Locate the cell with the specified text and output its (x, y) center coordinate. 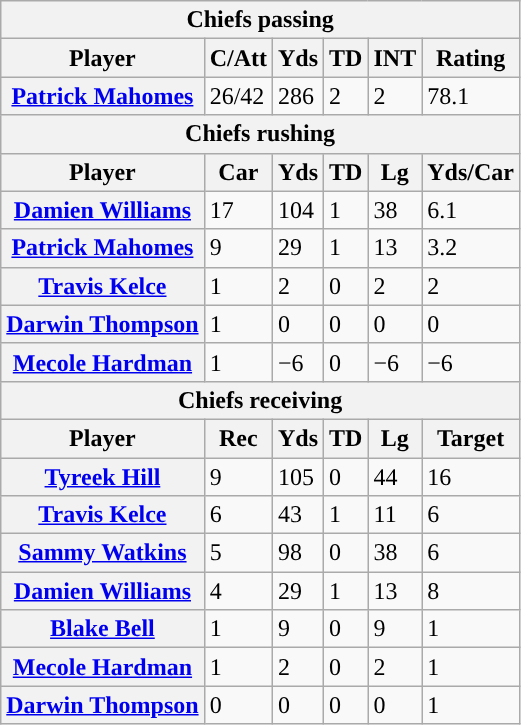
4 (238, 591)
78.1 (471, 96)
Tyreek Hill (102, 477)
3.2 (471, 248)
104 (298, 210)
INT (395, 58)
105 (298, 477)
98 (298, 553)
16 (471, 477)
Sammy Watkins (102, 553)
C/Att (238, 58)
44 (395, 477)
Rec (238, 438)
6.1 (471, 210)
Rating (471, 58)
286 (298, 96)
17 (238, 210)
Yds/Car (471, 172)
Chiefs receiving (260, 400)
Chiefs passing (260, 20)
Blake Bell (102, 629)
26/42 (238, 96)
8 (471, 591)
11 (395, 515)
43 (298, 515)
5 (238, 553)
Target (471, 438)
Chiefs rushing (260, 134)
Car (238, 172)
